From the cell containing the given text, extract its center point as [X, Y] coordinate. 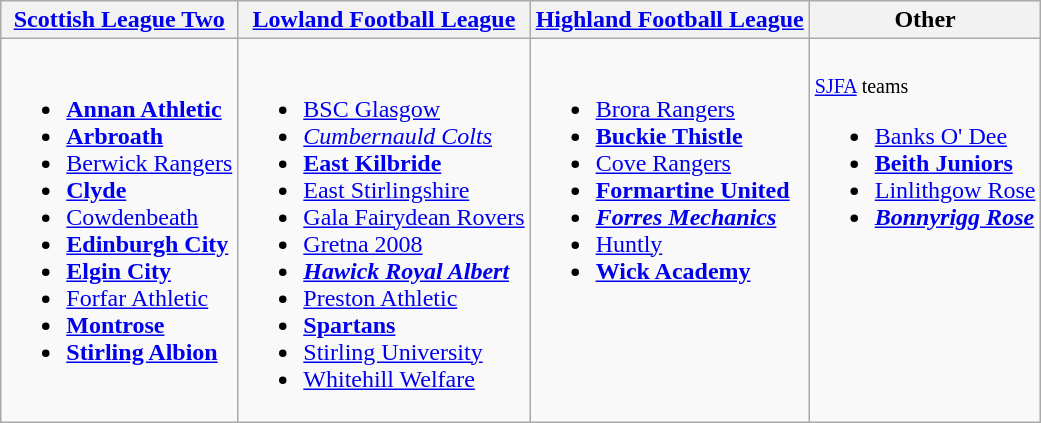
Annan AthleticArbroathBerwick RangersClydeCowdenbeathEdinburgh CityElgin CityForfar AthleticMontroseStirling Albion [120, 230]
SJFA teamsBanks O' DeeBeith JuniorsLinlithgow RoseBonnyrigg Rose [925, 230]
Lowland Football League [384, 20]
Highland Football League [670, 20]
Scottish League Two [120, 20]
Brora RangersBuckie ThistleCove RangersFormartine UnitedForres MechanicsHuntlyWick Academy [670, 230]
Other [925, 20]
